Capture the cell that displays the provided text and extract its (X, Y) central coordinate. 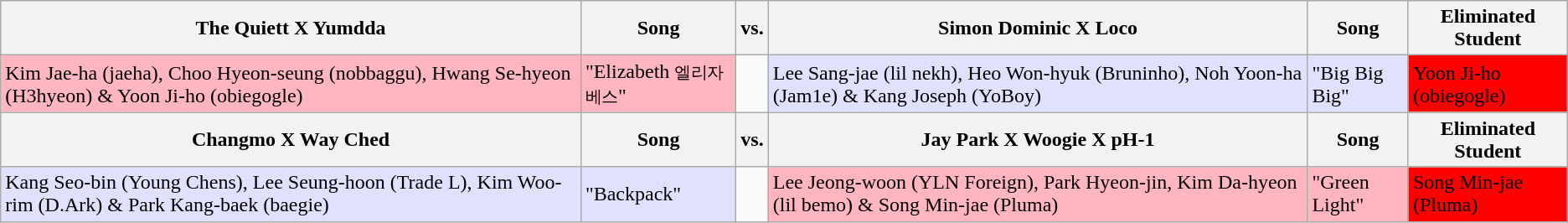
Kang Seo-bin (Young Chens), Lee Seung-hoon (Trade L), Kim Woo-rim (D.Ark) & Park Kang-baek (baegie) (291, 194)
Lee Jeong-woon (YLN Foreign), Park Hyeon-jin, Kim Da-hyeon (lil bemo) & Song Min-jae (Pluma) (1038, 194)
Simon Dominic X Loco (1038, 29)
Lee Sang-jae (lil nekh), Heo Won-hyuk (Bruninho), Noh Yoon-ha (Jam1e) & Kang Joseph (YoBoy) (1038, 84)
Song Min-jae (Pluma) (1488, 194)
"Backpack" (658, 194)
Yoon Ji-ho (obiegogle) (1488, 84)
"Green Light" (1358, 194)
The Quiett X Yumdda (291, 29)
Changmo X Way Ched (291, 139)
"Elizabeth 엘리자베스" (658, 84)
Jay Park X Woogie X pH-1 (1038, 139)
Kim Jae-ha (jaeha), Choo Hyeon-seung (nobbaggu), Hwang Se-hyeon (H3hyeon) & Yoon Ji-ho (obiegogle) (291, 84)
"Big Big Big" (1358, 84)
